Capture the cell that displays the provided text and extract its [X, Y] central coordinate. 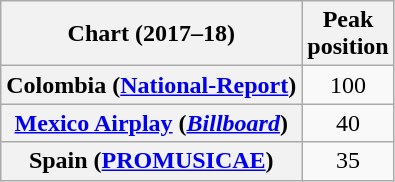
Chart (2017–18) [152, 34]
40 [348, 123]
Mexico Airplay (Billboard) [152, 123]
100 [348, 85]
Colombia (National-Report) [152, 85]
Spain (PROMUSICAE) [152, 161]
Peakposition [348, 34]
35 [348, 161]
